Determine the [X, Y] coordinate at the center of the cell enclosing the given text.  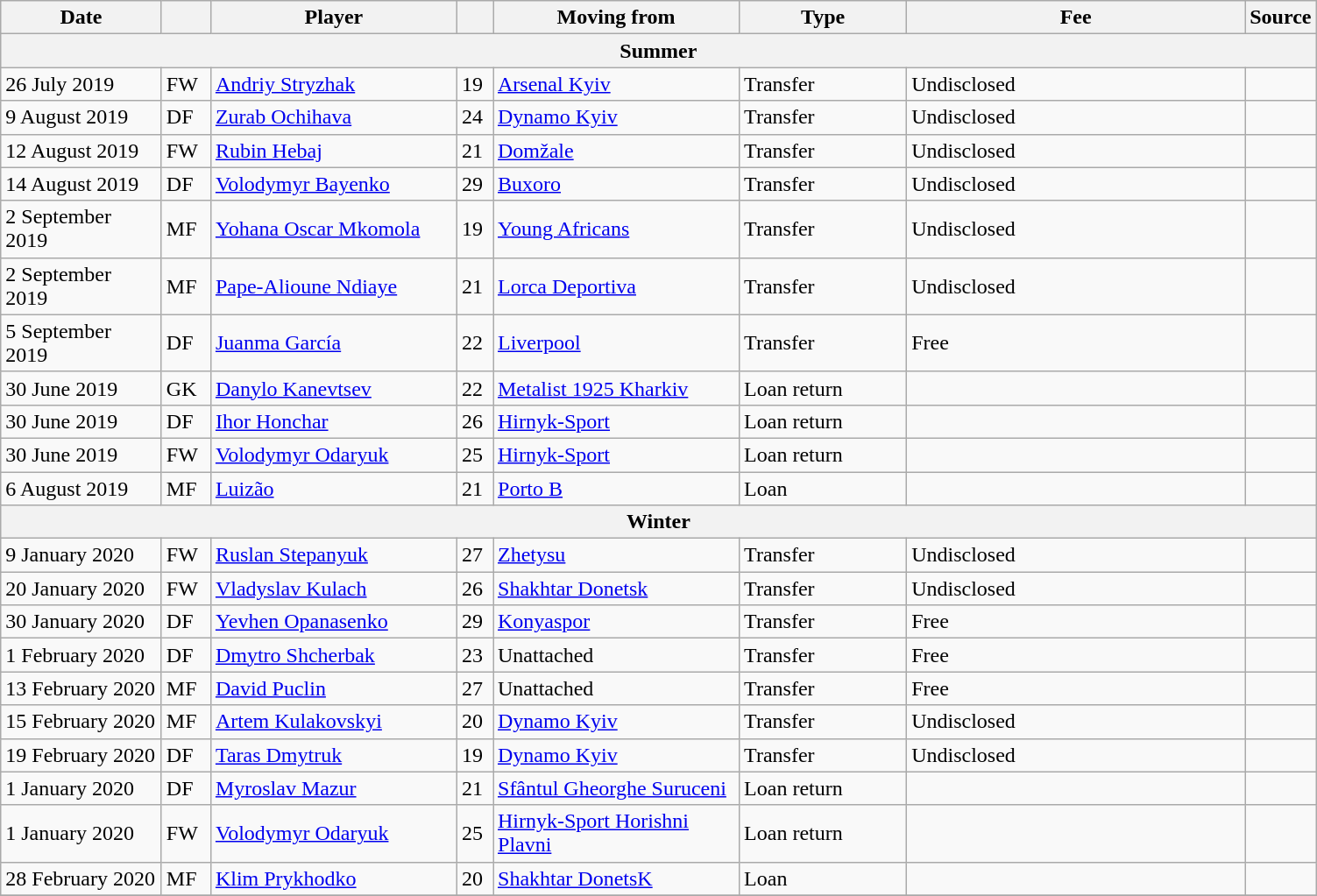
Luizão [333, 488]
Ihor Honchar [333, 421]
Date [81, 18]
14 August 2019 [81, 184]
15 February 2020 [81, 722]
Yohana Oscar Mkomola [333, 229]
Domžale [615, 151]
Zhetysu [615, 555]
20 January 2020 [81, 589]
5 September 2019 [81, 343]
26 July 2019 [81, 84]
Summer [659, 51]
Hirnyk-Sport Horishni Plavni [615, 834]
Fee [1076, 18]
Pape-Alioune Ndiaye [333, 286]
Danylo Kanevtsev [333, 388]
23 [475, 655]
Taras Dmytruk [333, 755]
Arsenal Kyiv [615, 84]
Buxoro [615, 184]
19 February 2020 [81, 755]
Vladyslav Kulach [333, 589]
Porto B [615, 488]
Lorca Deportiva [615, 286]
Metalist 1925 Kharkiv [615, 388]
9 August 2019 [81, 117]
Konyaspor [615, 622]
Ruslan Stepanyuk [333, 555]
Rubin Hebaj [333, 151]
13 February 2020 [81, 688]
6 August 2019 [81, 488]
Player [333, 18]
Artem Kulakovskyi [333, 722]
Moving from [615, 18]
Klim Prykhodko [333, 878]
Winter [659, 522]
28 February 2020 [81, 878]
Juanma García [333, 343]
Sfântul Gheorghe Suruceni [615, 788]
12 August 2019 [81, 151]
Myroslav Mazur [333, 788]
9 January 2020 [81, 555]
Type [824, 18]
GK [186, 388]
David Puclin [333, 688]
Zurab Ochihava [333, 117]
Andriy Stryzhak [333, 84]
Yevhen Opanasenko [333, 622]
Liverpool [615, 343]
Volodymyr Bayenko [333, 184]
Source [1281, 18]
1 February 2020 [81, 655]
Dmytro Shcherbak [333, 655]
24 [475, 117]
Young Africans [615, 229]
Shakhtar Donetsk [615, 589]
Shakhtar DonetsK [615, 878]
30 January 2020 [81, 622]
